Scan for the cell matching the given text and deliver its (X, Y) coordinate at center. 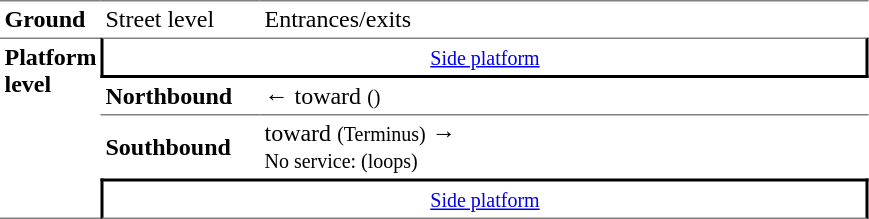
toward (Terminus) → No service: (loops) (564, 146)
Ground (50, 19)
Entrances/exits (564, 19)
Southbound (180, 146)
Street level (180, 19)
← toward () (564, 96)
Northbound (180, 96)
